From the cell containing the given text, extract its center point as (x, y) coordinate. 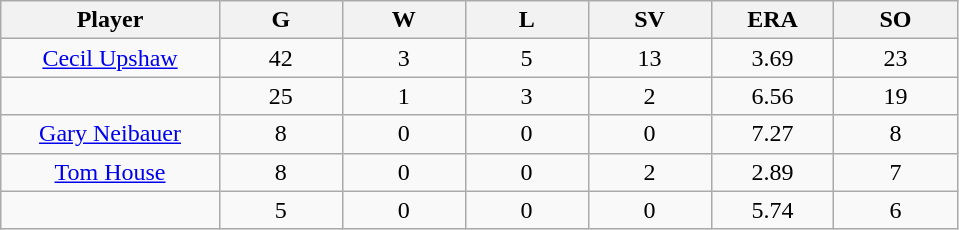
Player (110, 20)
L (526, 20)
W (404, 20)
1 (404, 96)
7 (896, 172)
Gary Neibauer (110, 134)
13 (650, 58)
6 (896, 210)
42 (280, 58)
3.69 (772, 58)
25 (280, 96)
G (280, 20)
SO (896, 20)
23 (896, 58)
SV (650, 20)
5.74 (772, 210)
6.56 (772, 96)
2.89 (772, 172)
19 (896, 96)
ERA (772, 20)
7.27 (772, 134)
Tom House (110, 172)
Cecil Upshaw (110, 58)
